Find where the given text appears and provide that cell's center as (x, y) coordinate. 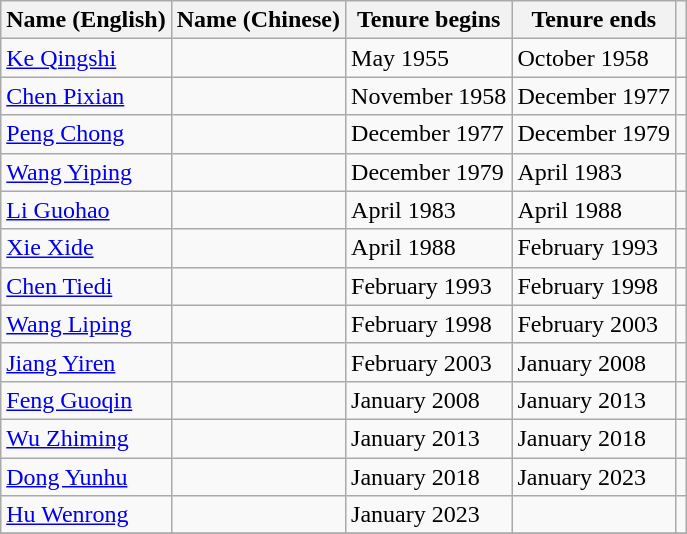
Chen Tiedi (86, 286)
Feng Guoqin (86, 400)
Tenure begins (429, 20)
Name (Chinese) (258, 20)
Chen Pixian (86, 96)
Peng Chong (86, 134)
October 1958 (594, 58)
Li Guohao (86, 210)
Wang Yiping (86, 172)
May 1955 (429, 58)
Wu Zhiming (86, 438)
Hu Wenrong (86, 515)
Jiang Yiren (86, 362)
Name (English) (86, 20)
Wang Liping (86, 324)
November 1958 (429, 96)
Dong Yunhu (86, 477)
Ke Qingshi (86, 58)
Tenure ends (594, 20)
Xie Xide (86, 248)
